Provide the (x, y) coordinate of the cell's center where the given text is located.  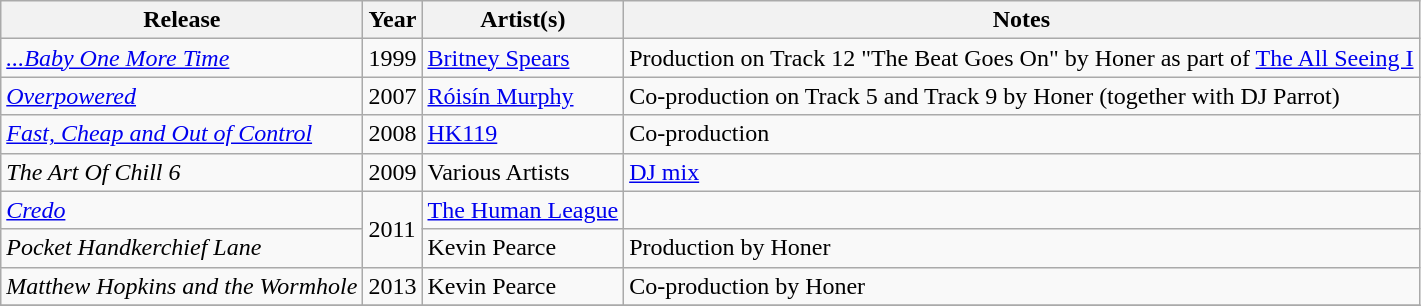
Credo (182, 210)
Matthew Hopkins and the Wormhole (182, 286)
2013 (392, 286)
2007 (392, 96)
Britney Spears (523, 58)
The Art Of Chill 6 (182, 172)
Production by Honer (1022, 248)
Year (392, 20)
Co-production (1022, 134)
Pocket Handkerchief Lane (182, 248)
Artist(s) (523, 20)
Fast, Cheap and Out of Control (182, 134)
Production on Track 12 "The Beat Goes On" by Honer as part of The All Seeing I (1022, 58)
2011 (392, 229)
Overpowered (182, 96)
Co-production by Honer (1022, 286)
DJ mix (1022, 172)
Róisín Murphy (523, 96)
Co-production on Track 5 and Track 9 by Honer (together with DJ Parrot) (1022, 96)
2009 (392, 172)
1999 (392, 58)
The Human League (523, 210)
Notes (1022, 20)
...Baby One More Time (182, 58)
2008 (392, 134)
HK119 (523, 134)
Various Artists (523, 172)
Release (182, 20)
